Determine the (X, Y) coordinate at the center of the cell enclosing the given text.  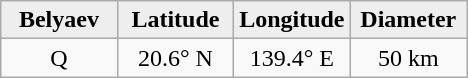
Latitude (175, 20)
50 km (408, 58)
Diameter (408, 20)
139.4° E (292, 58)
Q (59, 58)
20.6° N (175, 58)
Longitude (292, 20)
Belyaev (59, 20)
